Locate the cell with the specified text and output its (x, y) center coordinate. 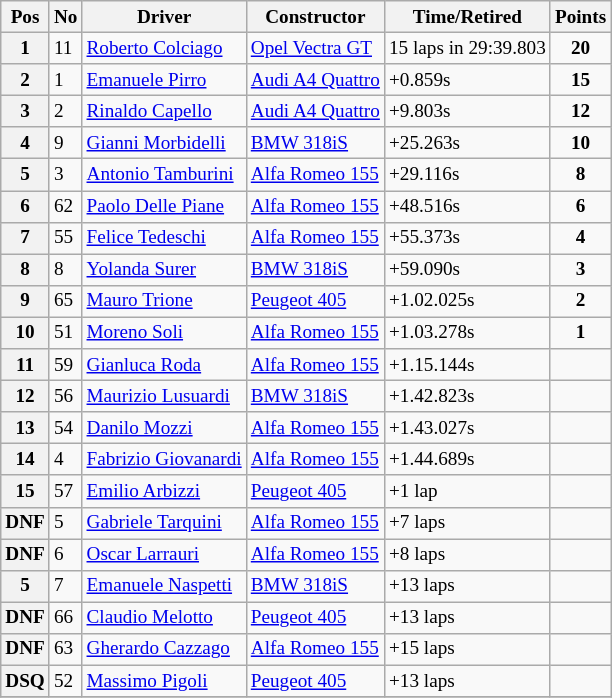
55 (66, 238)
14 (26, 460)
+1.02.025s (467, 301)
Emanuele Pirro (164, 80)
51 (66, 333)
52 (66, 681)
Constructor (315, 17)
13 (26, 428)
Antonio Tamburini (164, 175)
+1.15.144s (467, 365)
Gabriele Tarquini (164, 523)
Points (580, 17)
Fabrizio Giovanardi (164, 460)
15 laps in 29:39.803 (467, 48)
Opel Vectra GT (315, 48)
57 (66, 491)
+29.116s (467, 175)
+1.42.823s (467, 396)
Emanuele Naspetti (164, 586)
56 (66, 396)
59 (66, 365)
+15 laps (467, 649)
65 (66, 301)
+9.803s (467, 111)
20 (580, 48)
Driver (164, 17)
Mauro Trione (164, 301)
+0.859s (467, 80)
Paolo Delle Piane (164, 206)
Gianni Morbidelli (164, 143)
66 (66, 618)
63 (66, 649)
+1.43.027s (467, 428)
Gherardo Cazzago (164, 649)
+1 lap (467, 491)
Massimo Pigoli (164, 681)
Pos (26, 17)
+8 laps (467, 554)
54 (66, 428)
Rinaldo Capello (164, 111)
Felice Tedeschi (164, 238)
+1.44.689s (467, 460)
Moreno Soli (164, 333)
+59.090s (467, 270)
+1.03.278s (467, 333)
Maurizio Lusuardi (164, 396)
DSQ (26, 681)
Yolanda Surer (164, 270)
Oscar Larrauri (164, 554)
62 (66, 206)
Roberto Colciago (164, 48)
+25.263s (467, 143)
Emilio Arbizzi (164, 491)
No (66, 17)
+55.373s (467, 238)
+7 laps (467, 523)
+48.516s (467, 206)
Danilo Mozzi (164, 428)
Time/Retired (467, 17)
Gianluca Roda (164, 365)
Claudio Melotto (164, 618)
